Extract the (x, y) coordinate from the center of the cell holding the provided text.  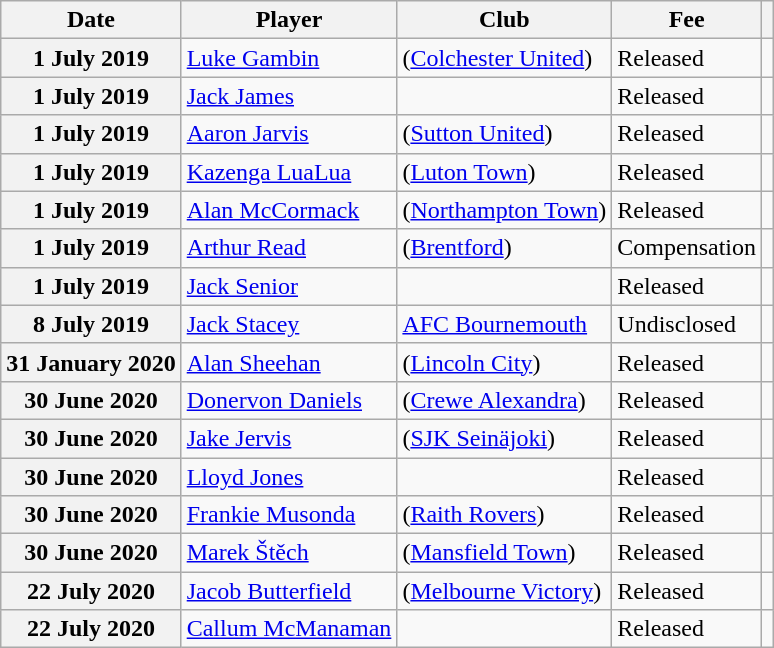
(Lincoln City) (504, 362)
31 January 2020 (91, 362)
Frankie Musonda (289, 515)
Fee (687, 20)
(Colchester United) (504, 58)
Jack James (289, 96)
Aaron Jarvis (289, 134)
Date (91, 20)
Marek Štěch (289, 553)
(Brentford) (504, 248)
Luke Gambin (289, 58)
AFC Bournemouth (504, 324)
Alan McCormack (289, 210)
8 July 2019 (91, 324)
(Northampton Town) (504, 210)
Jake Jervis (289, 438)
Kazenga LuaLua (289, 172)
(Crewe Alexandra) (504, 400)
(Melbourne Victory) (504, 591)
Callum McManaman (289, 629)
Jacob Butterfield (289, 591)
(Luton Town) (504, 172)
(Mansfield Town) (504, 553)
Jack Senior (289, 286)
Club (504, 20)
(Sutton United) (504, 134)
(Raith Rovers) (504, 515)
(SJK Seinäjoki) (504, 438)
Compensation (687, 248)
Player (289, 20)
Alan Sheehan (289, 362)
Donervon Daniels (289, 400)
Arthur Read (289, 248)
Jack Stacey (289, 324)
Undisclosed (687, 324)
Lloyd Jones (289, 477)
